Search for the cell housing the specified text and yield its [X, Y] center coordinate. 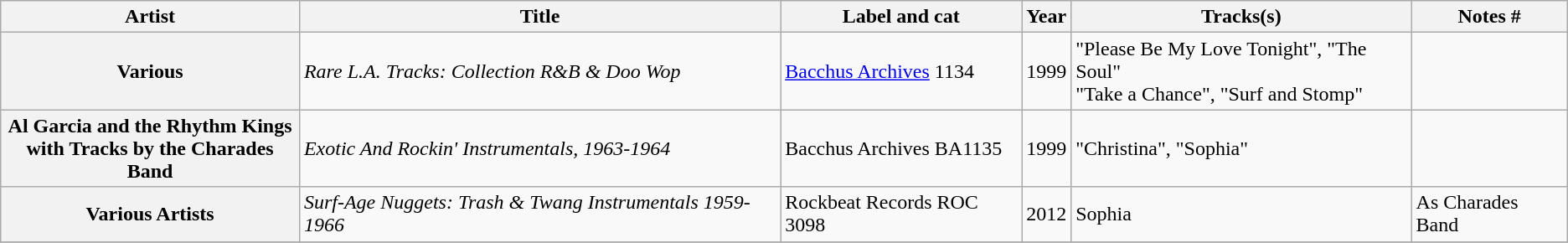
Tracks(s) [1241, 17]
Rockbeat Records ROC 3098 [901, 215]
Various [151, 71]
Sophia [1241, 215]
As Charades Band [1489, 215]
Exotic And Rockin' Instrumentals, 1963-1964 [539, 148]
2012 [1047, 215]
Title [539, 17]
"Please Be My Love Tonight", "The Soul""Take a Chance", "Surf and Stomp" [1241, 71]
Notes # [1489, 17]
Bacchus Archives BA1135 [901, 148]
"Christina", "Sophia" [1241, 148]
Bacchus Archives 1134 [901, 71]
Label and cat [901, 17]
Al Garcia and the Rhythm Kingswith Tracks by the Charades Band [151, 148]
Rare L.A. Tracks: Collection R&B & Doo Wop [539, 71]
Artist [151, 17]
Surf-Age Nuggets: Trash & Twang Instrumentals 1959-1966 [539, 215]
Year [1047, 17]
Various Artists [151, 215]
